Identify which cell holds the provided text, then report its (x, y) central coordinate. 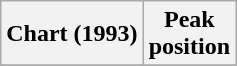
Peakposition (189, 34)
Chart (1993) (72, 34)
